Pinpoint the cell where the given text exists, returning its [x, y] midpoint coordinate. 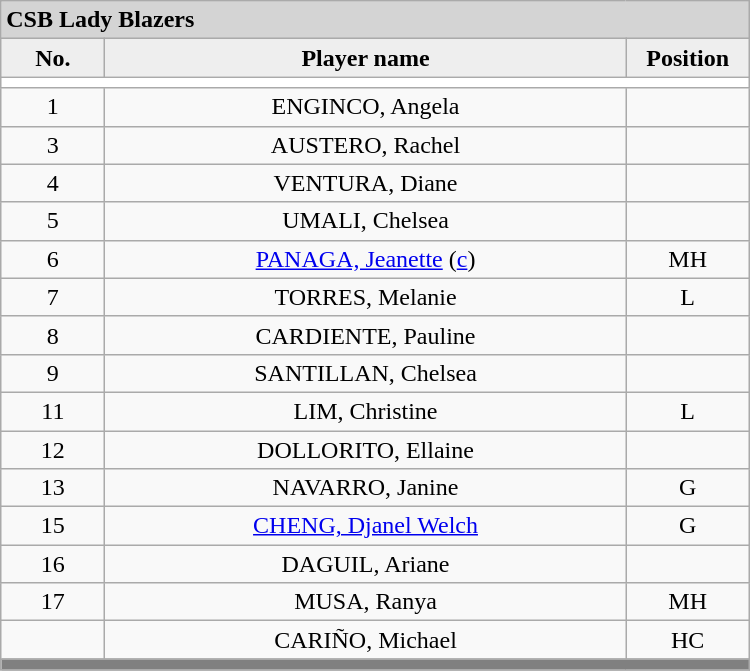
13 [53, 488]
TORRES, Melanie [366, 297]
5 [53, 221]
1 [53, 107]
CARDIENTE, Pauline [366, 335]
LIM, Christine [366, 411]
HC [688, 640]
9 [53, 373]
UMALI, Chelsea [366, 221]
6 [53, 259]
15 [53, 526]
DAGUIL, Ariane [366, 564]
Player name [366, 58]
DOLLORITO, Ellaine [366, 449]
16 [53, 564]
No. [53, 58]
4 [53, 183]
11 [53, 411]
ENGINCO, Angela [366, 107]
12 [53, 449]
17 [53, 602]
MUSA, Ranya [366, 602]
CHENG, Djanel Welch [366, 526]
Position [688, 58]
CARIÑO, Michael [366, 640]
AUSTERO, Rachel [366, 145]
7 [53, 297]
SANTILLAN, Chelsea [366, 373]
VENTURA, Diane [366, 183]
3 [53, 145]
CSB Lady Blazers [375, 20]
8 [53, 335]
NAVARRO, Janine [366, 488]
PANAGA, Jeanette (c) [366, 259]
